From the cell containing the given text, extract its center point as (x, y) coordinate. 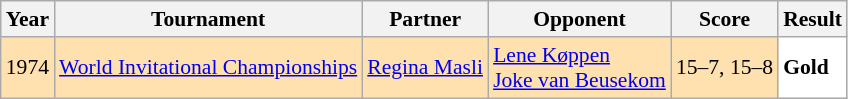
Year (28, 19)
Partner (425, 19)
Score (724, 19)
World Invitational Championships (208, 68)
Gold (812, 68)
Result (812, 19)
1974 (28, 68)
15–7, 15–8 (724, 68)
Lene Køppen Joke van Beusekom (580, 68)
Opponent (580, 19)
Tournament (208, 19)
Regina Masli (425, 68)
